Capture the cell that displays the provided text and extract its (X, Y) central coordinate. 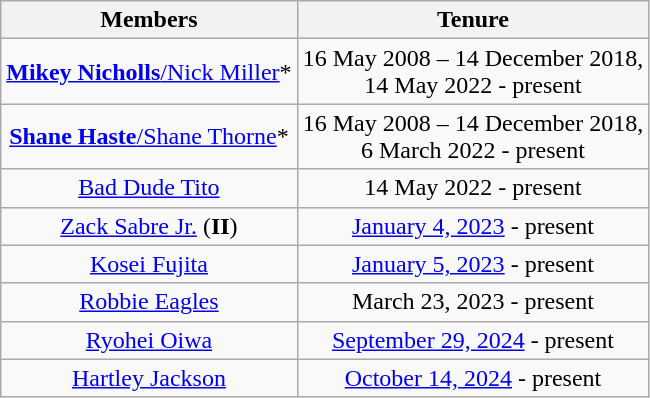
Tenure (473, 20)
16 May 2008 – 14 December 2018,14 May 2022 - present (473, 72)
16 May 2008 – 14 December 2018,6 March 2022 - present (473, 136)
Ryohei Oiwa (149, 340)
Zack Sabre Jr. (II) (149, 226)
Shane Haste/Shane Thorne* (149, 136)
Robbie Eagles (149, 302)
Hartley Jackson (149, 378)
Members (149, 20)
January 4, 2023 - present (473, 226)
Mikey Nicholls/Nick Miller* (149, 72)
January 5, 2023 - present (473, 264)
Kosei Fujita (149, 264)
Bad Dude Tito (149, 188)
March 23, 2023 - present (473, 302)
14 May 2022 - present (473, 188)
September 29, 2024 - present (473, 340)
October 14, 2024 - present (473, 378)
